Pinpoint the cell where the given text exists, returning its [X, Y] midpoint coordinate. 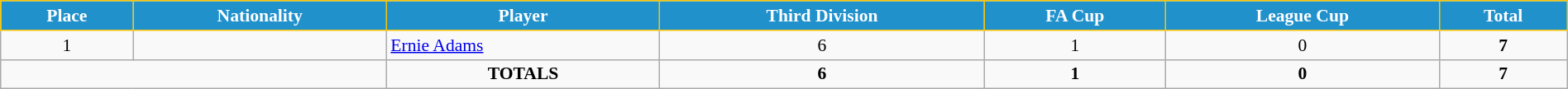
Place [67, 16]
Nationality [260, 16]
Third Division [822, 16]
League Cup [1303, 16]
TOTALS [523, 74]
Player [523, 16]
FA Cup [1075, 16]
Total [1503, 16]
Ernie Adams [523, 45]
